Pinpoint the cell where the given text exists, returning its (X, Y) midpoint coordinate. 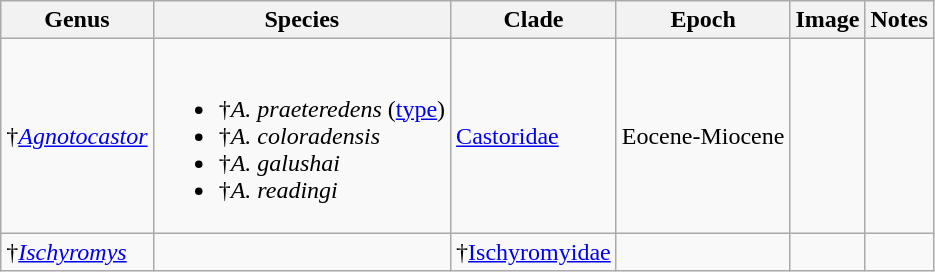
Clade (534, 20)
Epoch (703, 20)
Image (828, 20)
†Ischyromys (77, 252)
Species (302, 20)
Genus (77, 20)
Eocene-Miocene (703, 136)
†Ischyromyidae (534, 252)
Notes (899, 20)
Castoridae (534, 136)
†A. praeteredens (type)†A. coloradensis†A. galushai†A. readingi (302, 136)
†Agnotocastor (77, 136)
